Capture the cell that displays the provided text and extract its (x, y) central coordinate. 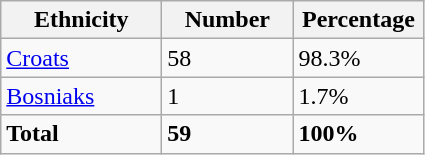
1.7% (358, 96)
Number (228, 20)
58 (228, 58)
100% (358, 134)
Total (82, 134)
Croats (82, 58)
1 (228, 96)
Ethnicity (82, 20)
Bosniaks (82, 96)
59 (228, 134)
Percentage (358, 20)
98.3% (358, 58)
